Output the (X, Y) coordinate of the center of the cell containing the given text.  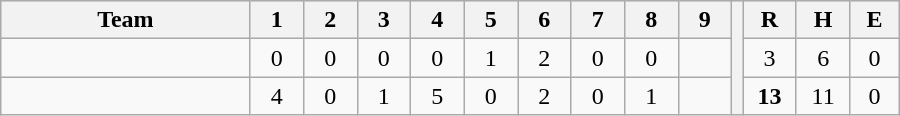
Team (126, 20)
8 (652, 20)
H (823, 20)
9 (705, 20)
13 (770, 96)
7 (598, 20)
11 (823, 96)
R (770, 20)
E (874, 20)
